Pinpoint the cell where the given text exists, returning its (X, Y) midpoint coordinate. 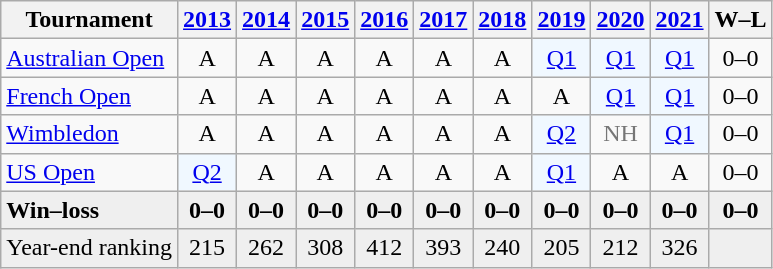
2017 (444, 20)
215 (208, 248)
Win–loss (90, 210)
2015 (326, 20)
308 (326, 248)
326 (680, 248)
2013 (208, 20)
212 (620, 248)
Tournament (90, 20)
2021 (680, 20)
2019 (562, 20)
NH (620, 134)
2020 (620, 20)
Wimbledon (90, 134)
205 (562, 248)
W–L (740, 20)
French Open (90, 96)
240 (502, 248)
2018 (502, 20)
US Open (90, 172)
Year-end ranking (90, 248)
Australian Open (90, 58)
412 (384, 248)
393 (444, 248)
2016 (384, 20)
2014 (266, 20)
262 (266, 248)
